Find where the given text appears and provide that cell's center as [x, y] coordinate. 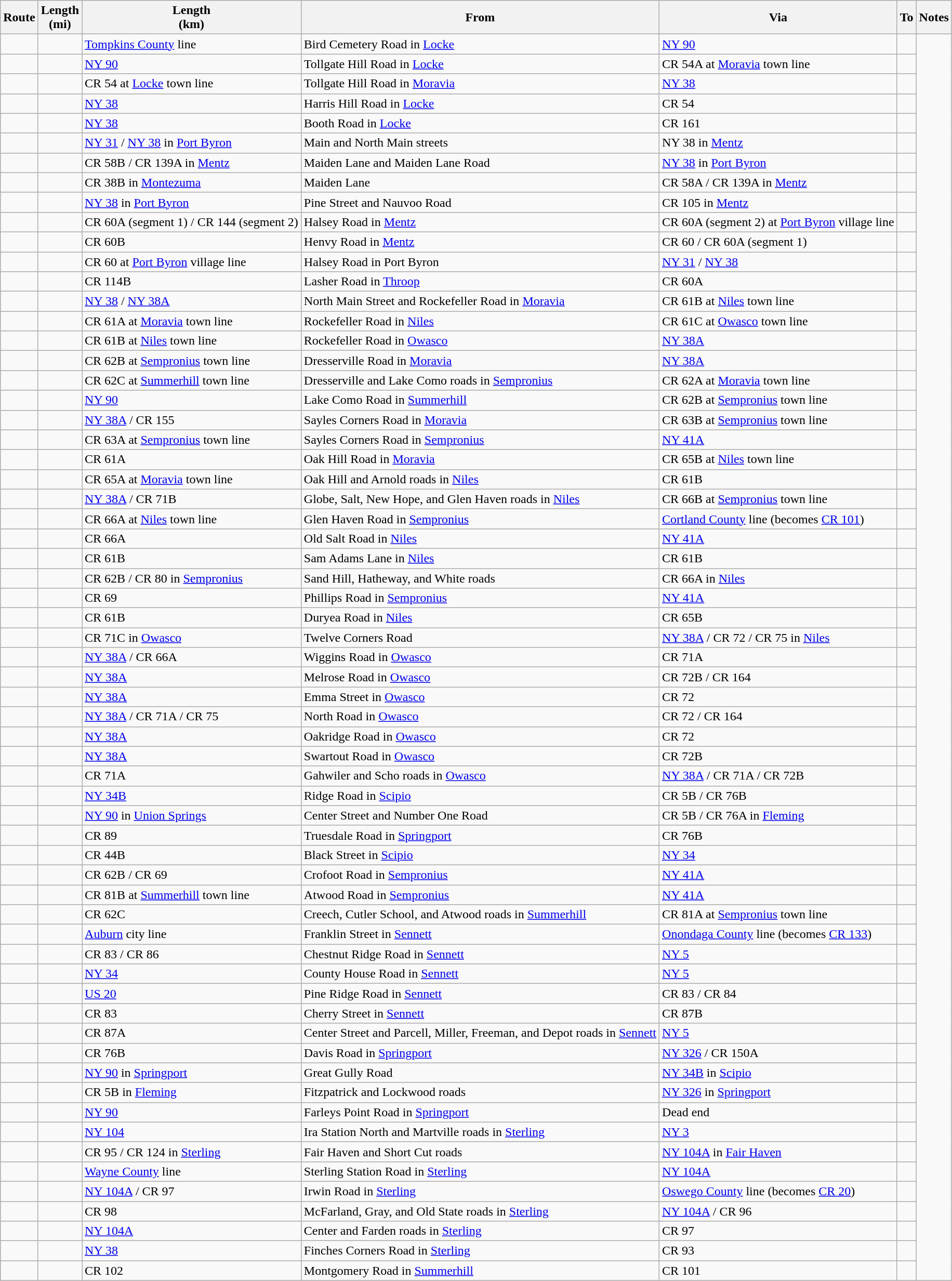
Oak Hill Road in Moravia [480, 459]
CR 66A in Niles [778, 578]
NY 326 in Springport [778, 1092]
CR 65B [778, 618]
Henvy Road in Mentz [480, 242]
Oakridge Road in Owasco [480, 736]
CR 66B at Sempronius town line [778, 499]
North Road in Owasco [480, 717]
Pine Street and Nauvoo Road [480, 202]
NY 90 in Springport [192, 1073]
NY 38 / NY 38A [192, 301]
CR 62C at Summerhill town line [192, 380]
Black Street in Scipio [480, 855]
CR 97 [778, 1231]
Chestnut Ridge Road in Sennett [480, 954]
NY 34B [192, 796]
CR 62A at Moravia town line [778, 380]
NY 38A / CR 66A [192, 657]
Twelve Corners Road [480, 638]
NY 104A / CR 97 [192, 1191]
NY 326 / CR 150A [778, 1053]
CR 105 in Mentz [778, 202]
NY 38A / CR 72 / CR 75 in Niles [778, 638]
CR 63B at Sempronius town line [778, 420]
Duryea Road in Niles [480, 618]
CR 66A [192, 538]
Cherry Street in Sennett [480, 1013]
Sterling Station Road in Sterling [480, 1171]
Halsey Road in Port Byron [480, 261]
CR 60 at Port Byron village line [192, 261]
Dresserville and Lake Como roads in Sempronius [480, 380]
Route [19, 18]
Via [778, 18]
Crofoot Road in Sempronius [480, 875]
Pine Ridge Road in Sennett [480, 994]
CR 58B / CR 139A in Mentz [192, 163]
Sayles Corners Road in Sempronius [480, 440]
Sayles Corners Road in Moravia [480, 420]
Swartout Road in Owasco [480, 756]
CR 95 / CR 124 in Sterling [192, 1152]
CR 38B in Montezuma [192, 182]
CR 5B / CR 76A in Fleming [778, 815]
Globe, Salt, New Hope, and Glen Haven roads in Niles [480, 499]
NY 38A / CR 71B [192, 499]
Tollgate Hill Road in Locke [480, 64]
Rockefeller Road in Niles [480, 321]
Main and North Main streets [480, 143]
Finches Corners Road in Sterling [480, 1251]
Phillips Road in Sempronius [480, 598]
Maiden Lane and Maiden Lane Road [480, 163]
NY 104A / CR 96 [778, 1211]
CR 62B / CR 69 [192, 875]
CR 60A [778, 282]
County House Road in Sennett [480, 974]
Wayne County line [192, 1171]
Harris Hill Road in Locke [480, 103]
Great Gully Road [480, 1073]
CR 69 [192, 598]
Bird Cemetery Road in Locke [480, 44]
CR 161 [778, 123]
Sand Hill, Hatheway, and White roads [480, 578]
CR 5B in Fleming [192, 1092]
Fitzpatrick and Lockwood roads [480, 1092]
NY 38 in Mentz [778, 143]
Gahwiler and Scho roads in Owasco [480, 776]
Length(km) [192, 18]
CR 83 / CR 86 [192, 954]
CR 98 [192, 1211]
NY 38A / CR 155 [192, 420]
CR 58A / CR 139A in Mentz [778, 182]
Notes [934, 18]
Ira Station North and Martville roads in Sterling [480, 1132]
CR 61A at Moravia town line [192, 321]
CR 60B [192, 242]
Oswego County line (becomes CR 20) [778, 1191]
Davis Road in Springport [480, 1053]
CR 114B [192, 282]
CR 72 / CR 164 [778, 717]
Farleys Point Road in Springport [480, 1112]
CR 54 [778, 103]
CR 5B / CR 76B [778, 796]
Booth Road in Locke [480, 123]
CR 71C in Owasco [192, 638]
Dresserville Road in Moravia [480, 361]
CR 62B / CR 80 in Sempronius [192, 578]
CR 81B at Summerhill town line [192, 894]
Ridge Road in Scipio [480, 796]
CR 66A at Niles town line [192, 519]
NY 34B in Scipio [778, 1073]
Oak Hill and Arnold roads in Niles [480, 479]
To [906, 18]
CR 65B at Niles town line [778, 459]
North Main Street and Rockefeller Road in Moravia [480, 301]
Cortland County line (becomes CR 101) [778, 519]
CR 60A (segment 1) / CR 144 (segment 2) [192, 222]
CR 83 [192, 1013]
CR 87B [778, 1013]
Montgomery Road in Summerhill [480, 1271]
Center Street and Parcell, Miller, Freeman, and Depot roads in Sennett [480, 1033]
NY 90 in Union Springs [192, 815]
CR 65A at Moravia town line [192, 479]
CR 87A [192, 1033]
Franklin Street in Sennett [480, 934]
Old Salt Road in Niles [480, 538]
Fair Haven and Short Cut roads [480, 1152]
CR 89 [192, 835]
Sam Adams Lane in Niles [480, 558]
Center and Farden roads in Sterling [480, 1231]
Melrose Road in Owasco [480, 677]
Dead end [778, 1112]
CR 62C [192, 915]
McFarland, Gray, and Old State roads in Sterling [480, 1211]
CR 60 / CR 60A (segment 1) [778, 242]
Emma Street in Owasco [480, 697]
CR 72B [778, 756]
CR 54A at Moravia town line [778, 64]
CR 101 [778, 1271]
CR 81A at Sempronius town line [778, 915]
NY 104A in Fair Haven [778, 1152]
Creech, Cutler School, and Atwood roads in Summerhill [480, 915]
CR 60A (segment 2) at Port Byron village line [778, 222]
Glen Haven Road in Sempronius [480, 519]
Tompkins County line [192, 44]
Maiden Lane [480, 182]
CR 83 / CR 84 [778, 994]
Lasher Road in Throop [480, 282]
Tollgate Hill Road in Moravia [480, 84]
Wiggins Road in Owasco [480, 657]
NY 104 [192, 1132]
CR 44B [192, 855]
From [480, 18]
Halsey Road in Mentz [480, 222]
CR 54 at Locke town line [192, 84]
CR 61C at Owasco town line [778, 321]
Auburn city line [192, 934]
Atwood Road in Sempronius [480, 894]
CR 72B / CR 164 [778, 677]
NY 3 [778, 1132]
CR 61A [192, 459]
Irwin Road in Sterling [480, 1191]
Onondaga County line (becomes CR 133) [778, 934]
US 20 [192, 994]
NY 31 / NY 38 [778, 261]
CR 93 [778, 1251]
Rockefeller Road in Owasco [480, 341]
Length(mi) [60, 18]
NY 38A / CR 71A / CR 75 [192, 717]
NY 31 / NY 38 in Port Byron [192, 143]
NY 38A / CR 71A / CR 72B [778, 776]
CR 102 [192, 1271]
Truesdale Road in Springport [480, 835]
Lake Como Road in Summerhill [480, 400]
CR 63A at Sempronius town line [192, 440]
Center Street and Number One Road [480, 815]
